Return the (X, Y) coordinate for the center point of the cell that contains the specified text.  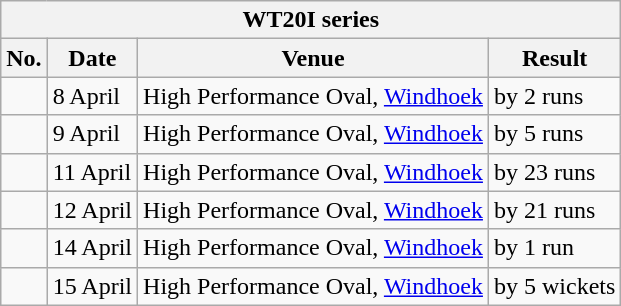
by 1 run (554, 248)
No. (24, 58)
15 April (92, 286)
11 April (92, 172)
by 21 runs (554, 210)
by 5 wickets (554, 286)
WT20I series (311, 20)
by 5 runs (554, 134)
by 2 runs (554, 96)
Date (92, 58)
by 23 runs (554, 172)
Venue (314, 58)
Result (554, 58)
8 April (92, 96)
9 April (92, 134)
12 April (92, 210)
14 April (92, 248)
